Output the [X, Y] coordinate of the center of the cell containing the given text.  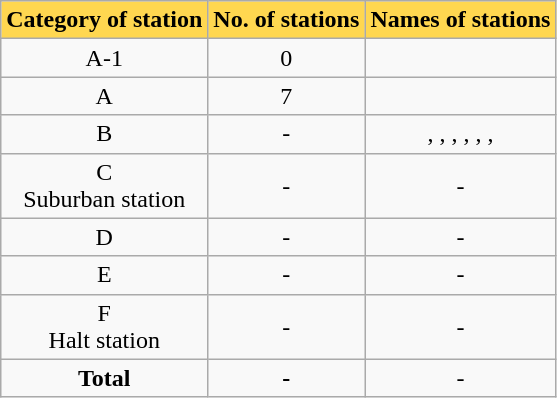
CSuburban station [104, 186]
Category of station [104, 20]
Names of stations [460, 20]
E [104, 275]
Total [104, 378]
0 [286, 58]
FHalt station [104, 326]
No. of stations [286, 20]
, , , , , , [460, 134]
A-1 [104, 58]
7 [286, 96]
A [104, 96]
B [104, 134]
D [104, 237]
